Capture the cell that displays the provided text and extract its [X, Y] central coordinate. 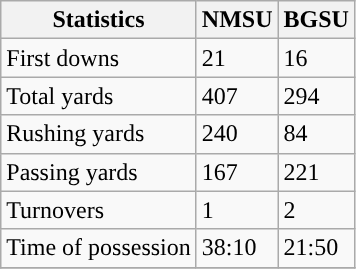
21 [237, 58]
Rushing yards [99, 134]
221 [316, 172]
Time of possession [99, 248]
Turnovers [99, 210]
Statistics [99, 20]
407 [237, 96]
38:10 [237, 248]
Passing yards [99, 172]
First downs [99, 58]
2 [316, 210]
NMSU [237, 20]
16 [316, 58]
1 [237, 210]
84 [316, 134]
Total yards [99, 96]
167 [237, 172]
240 [237, 134]
294 [316, 96]
21:50 [316, 248]
BGSU [316, 20]
